Scan for the cell matching the given text and deliver its [X, Y] coordinate at center. 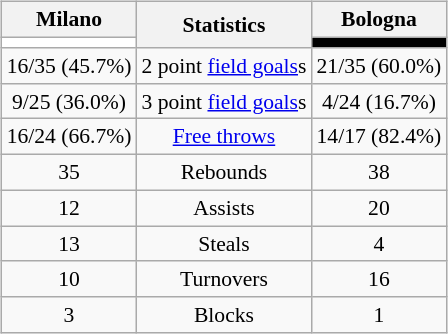
10 [70, 279]
38 [378, 172]
3 point field goalss [224, 101]
2 point field goalss [224, 66]
21/35 (60.0%) [378, 66]
16/35 (45.7%) [70, 66]
14/17 (82.4%) [378, 137]
Bologna [378, 20]
Blocks [224, 315]
Assists [224, 208]
4 [378, 244]
3 [70, 315]
9/25 (36.0%) [70, 101]
Milano [70, 20]
Statistics [224, 25]
12 [70, 208]
Rebounds [224, 172]
Turnovers [224, 279]
16/24 (66.7%) [70, 137]
1 [378, 315]
Free throws [224, 137]
Steals [224, 244]
35 [70, 172]
20 [378, 208]
16 [378, 279]
13 [70, 244]
4/24 (16.7%) [378, 101]
